Pinpoint the cell where the given text exists, returning its [x, y] midpoint coordinate. 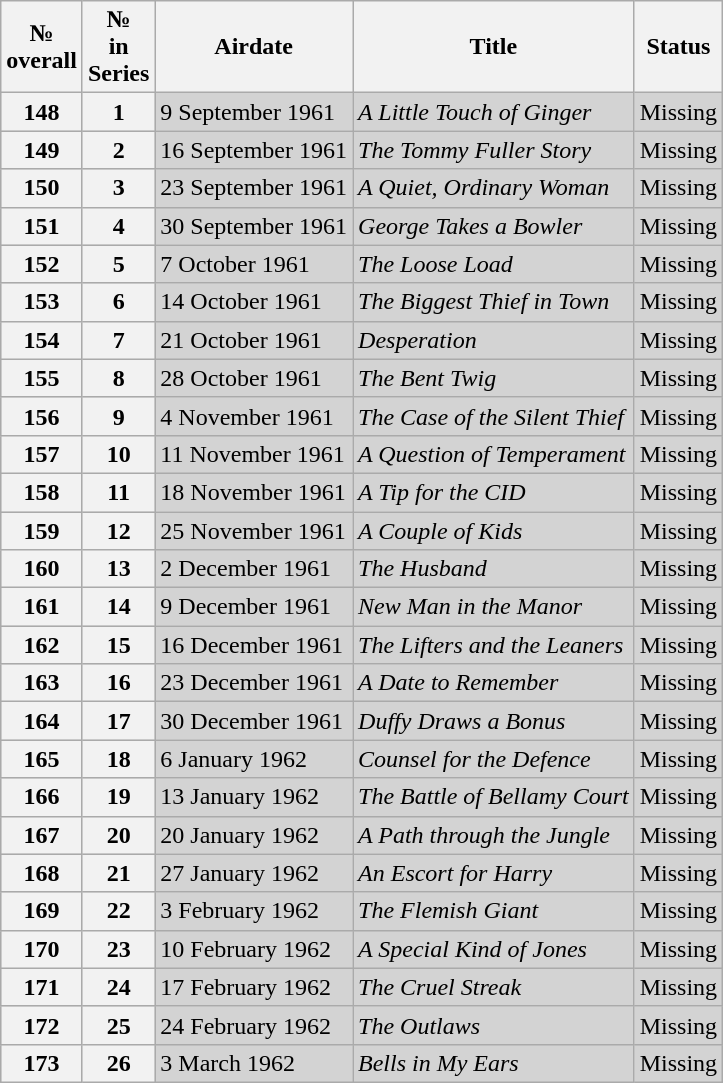
167 [42, 835]
10 February 1962 [254, 949]
The Tommy Fuller Story [494, 150]
George Takes a Bowler [494, 226]
№overall [42, 47]
26 [118, 1063]
Bells in My Ears [494, 1063]
24 February 1962 [254, 1025]
A Little Touch of Ginger [494, 112]
154 [42, 340]
New Man in the Manor [494, 607]
15 [118, 645]
21 October 1961 [254, 340]
The Loose Load [494, 264]
A Question of Temperament [494, 454]
165 [42, 759]
The Cruel Streak [494, 987]
7 [118, 340]
172 [42, 1025]
14 [118, 607]
158 [42, 492]
Duffy Draws a Bonus [494, 721]
13 [118, 569]
5 [118, 264]
162 [42, 645]
17 February 1962 [254, 987]
16 December 1961 [254, 645]
16 [118, 683]
1 [118, 112]
168 [42, 873]
The Lifters and the Leaners [494, 645]
148 [42, 112]
30 September 1961 [254, 226]
A Tip for the CID [494, 492]
4 [118, 226]
21 [118, 873]
159 [42, 531]
163 [42, 683]
An Escort for Harry [494, 873]
170 [42, 949]
Counsel for the Defence [494, 759]
A Special Kind of Jones [494, 949]
The Biggest Thief in Town [494, 302]
152 [42, 264]
2 [118, 150]
161 [42, 607]
A Path through the Jungle [494, 835]
18 [118, 759]
The Bent Twig [494, 378]
28 October 1961 [254, 378]
20 January 1962 [254, 835]
9 [118, 416]
The Case of the Silent Thief [494, 416]
156 [42, 416]
The Outlaws [494, 1025]
9 December 1961 [254, 607]
19 [118, 797]
22 [118, 911]
160 [42, 569]
3 [118, 188]
173 [42, 1063]
6 January 1962 [254, 759]
157 [42, 454]
20 [118, 835]
The Battle of Bellamy Court [494, 797]
171 [42, 987]
7 October 1961 [254, 264]
149 [42, 150]
The Flemish Giant [494, 911]
23 September 1961 [254, 188]
A Date to Remember [494, 683]
25 [118, 1025]
155 [42, 378]
Title [494, 47]
2 December 1961 [254, 569]
12 [118, 531]
18 November 1961 [254, 492]
23 December 1961 [254, 683]
164 [42, 721]
The Husband [494, 569]
3 March 1962 [254, 1063]
13 January 1962 [254, 797]
Status [678, 47]
A Quiet, Ordinary Woman [494, 188]
№inSeries [118, 47]
24 [118, 987]
150 [42, 188]
14 October 1961 [254, 302]
25 November 1961 [254, 531]
166 [42, 797]
A Couple of Kids [494, 531]
6 [118, 302]
Desperation [494, 340]
11 [118, 492]
3 February 1962 [254, 911]
17 [118, 721]
153 [42, 302]
151 [42, 226]
8 [118, 378]
27 January 1962 [254, 873]
10 [118, 454]
Airdate [254, 47]
11 November 1961 [254, 454]
30 December 1961 [254, 721]
16 September 1961 [254, 150]
9 September 1961 [254, 112]
23 [118, 949]
4 November 1961 [254, 416]
169 [42, 911]
